Locate the cell with the specified text and output its (X, Y) center coordinate. 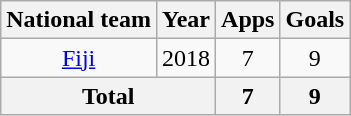
Fiji (79, 58)
Total (108, 96)
Goals (315, 20)
National team (79, 20)
Apps (248, 20)
2018 (186, 58)
Year (186, 20)
